Find where the given text appears and provide that cell's center as (x, y) coordinate. 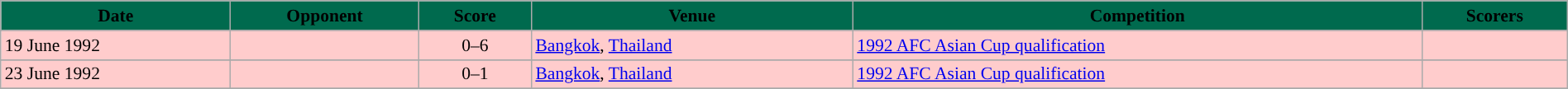
Date (116, 16)
Scorers (1494, 16)
Opponent (325, 16)
0–6 (475, 45)
Score (475, 16)
19 June 1992 (116, 45)
Competition (1137, 16)
0–1 (475, 74)
23 June 1992 (116, 74)
Venue (691, 16)
